Identify which cell holds the provided text, then report its (X, Y) central coordinate. 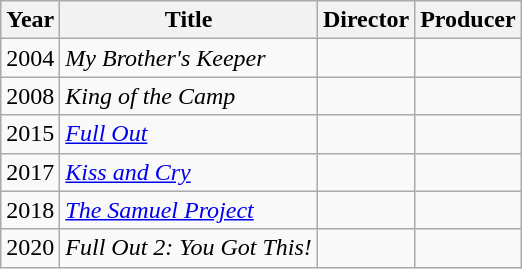
Full Out 2: You Got This! (189, 248)
Producer (468, 20)
2008 (30, 96)
2018 (30, 210)
2015 (30, 134)
2020 (30, 248)
Title (189, 20)
The Samuel Project (189, 210)
King of the Camp (189, 96)
Year (30, 20)
Full Out (189, 134)
My Brother's Keeper (189, 58)
Director (366, 20)
2004 (30, 58)
2017 (30, 172)
Kiss and Cry (189, 172)
